Provide the (x, y) coordinate of the cell's center where the given text is located.  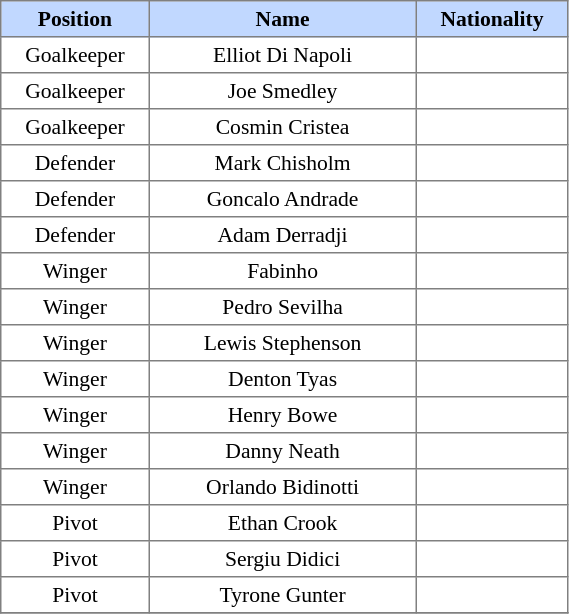
Ethan Crook (282, 523)
Adam Derradji (282, 235)
Denton Tyas (282, 379)
Mark Chisholm (282, 163)
Position (75, 19)
Joe Smedley (282, 91)
Orlando Bidinotti (282, 487)
Elliot Di Napoli (282, 55)
Danny Neath (282, 451)
Cosmin Cristea (282, 127)
Goncalo Andrade (282, 199)
Tyrone Gunter (282, 595)
Name (282, 19)
Fabinho (282, 271)
Pedro Sevilha (282, 307)
Nationality (492, 19)
Henry Bowe (282, 415)
Sergiu Didici (282, 559)
Lewis Stephenson (282, 343)
